Provide the (X, Y) coordinate of the cell's center where the given text is located.  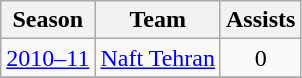
Naft Tehran (158, 58)
2010–11 (48, 58)
Team (158, 20)
Season (48, 20)
Assists (260, 20)
0 (260, 58)
